From the cell containing the given text, extract its center point as [x, y] coordinate. 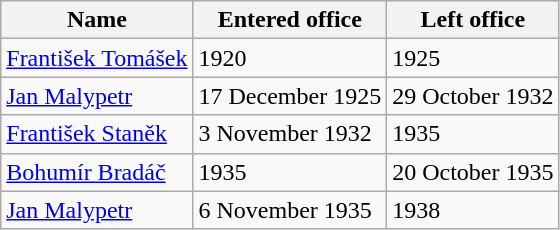
17 December 1925 [290, 96]
Left office [473, 20]
Bohumír Bradáč [97, 172]
3 November 1932 [290, 134]
Entered office [290, 20]
29 October 1932 [473, 96]
František Staněk [97, 134]
Name [97, 20]
1938 [473, 210]
6 November 1935 [290, 210]
1925 [473, 58]
20 October 1935 [473, 172]
1920 [290, 58]
František Tomášek [97, 58]
